Provide the [X, Y] coordinate of the cell's center where the given text is located.  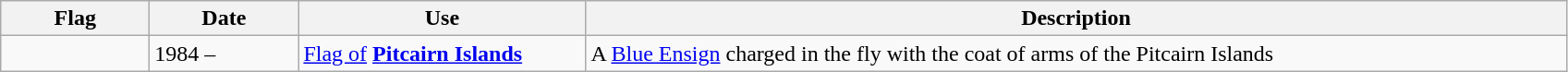
Flag of Pitcairn Islands [442, 54]
A Blue Ensign charged in the fly with the coat of arms of the Pitcairn Islands [1076, 54]
1984 – [224, 54]
Flag [76, 18]
Date [224, 18]
Description [1076, 18]
Use [442, 18]
